Locate the cell with the specified text and output its (x, y) center coordinate. 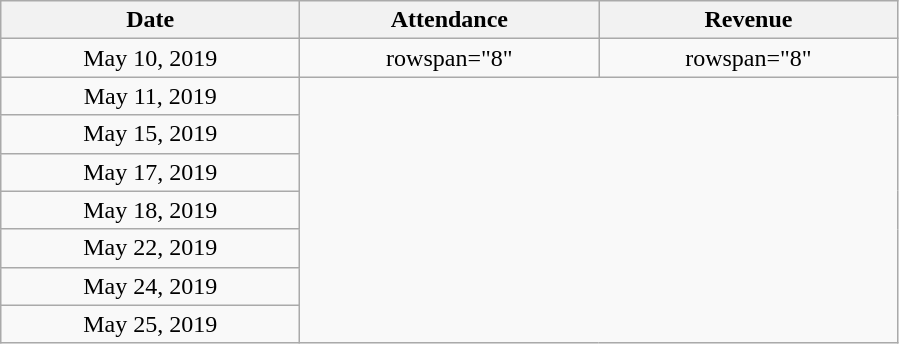
Attendance (450, 20)
May 24, 2019 (150, 286)
May 15, 2019 (150, 134)
May 17, 2019 (150, 172)
Date (150, 20)
May 25, 2019 (150, 324)
Revenue (748, 20)
May 11, 2019 (150, 96)
May 22, 2019 (150, 248)
May 10, 2019 (150, 58)
May 18, 2019 (150, 210)
